Locate the cell with the specified text and output its [x, y] center coordinate. 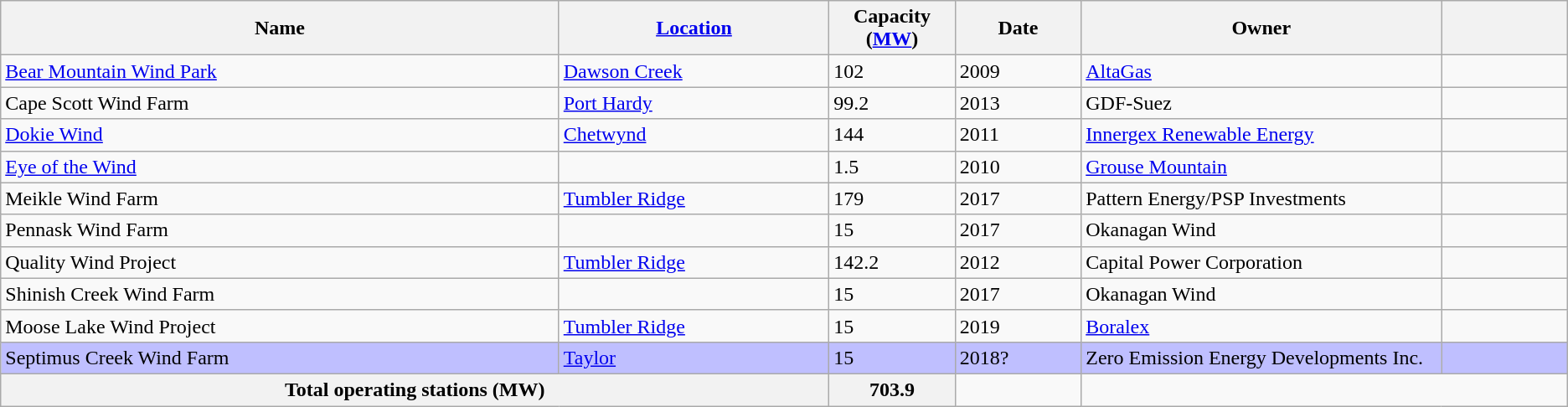
Pattern Energy/PSP Investments [1261, 198]
142.2 [892, 262]
Owner [1261, 28]
Capital Power Corporation [1261, 262]
99.2 [892, 103]
Location [694, 28]
Date [1018, 28]
102 [892, 71]
Eye of the Wind [280, 167]
179 [892, 198]
Innergex Renewable Energy [1261, 135]
GDF-Suez [1261, 103]
Total operating stations (MW) [415, 389]
703.9 [892, 389]
2009 [1018, 71]
Shinish Creek Wind Farm [280, 294]
Dawson Creek [694, 71]
2019 [1018, 326]
Cape Scott Wind Farm [280, 103]
Zero Emission Energy Developments Inc. [1261, 358]
Pennask Wind Farm [280, 230]
Port Hardy [694, 103]
2012 [1018, 262]
Chetwynd [694, 135]
1.5 [892, 167]
Meikle Wind Farm [280, 198]
Name [280, 28]
Septimus Creek Wind Farm [280, 358]
Quality Wind Project [280, 262]
2010 [1018, 167]
Bear Mountain Wind Park [280, 71]
2011 [1018, 135]
Moose Lake Wind Project [280, 326]
Grouse Mountain [1261, 167]
Capacity (MW) [892, 28]
2013 [1018, 103]
2018? [1018, 358]
AltaGas [1261, 71]
Dokie Wind [280, 135]
Boralex [1261, 326]
Taylor [694, 358]
144 [892, 135]
